Output the [x, y] coordinate of the center of the cell containing the given text.  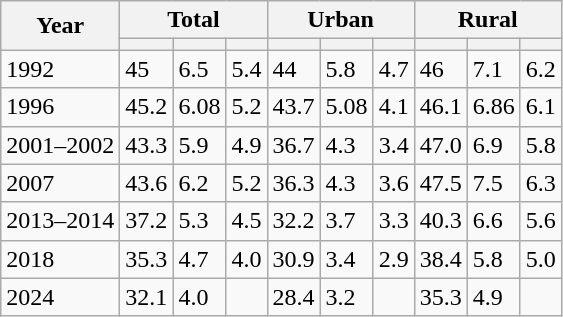
43.7 [294, 107]
2018 [60, 259]
36.3 [294, 183]
6.9 [494, 145]
4.1 [394, 107]
Urban [340, 20]
3.3 [394, 221]
2001–2002 [60, 145]
45 [146, 69]
2013–2014 [60, 221]
7.1 [494, 69]
3.2 [346, 297]
1992 [60, 69]
7.5 [494, 183]
4.5 [246, 221]
5.3 [200, 221]
6.86 [494, 107]
47.5 [440, 183]
44 [294, 69]
3.6 [394, 183]
2.9 [394, 259]
6.1 [540, 107]
3.7 [346, 221]
30.9 [294, 259]
32.1 [146, 297]
5.9 [200, 145]
36.7 [294, 145]
Rural [488, 20]
28.4 [294, 297]
2007 [60, 183]
37.2 [146, 221]
38.4 [440, 259]
6.5 [200, 69]
6.6 [494, 221]
32.2 [294, 221]
5.0 [540, 259]
45.2 [146, 107]
6.3 [540, 183]
43.6 [146, 183]
2024 [60, 297]
46 [440, 69]
Year [60, 26]
Total [194, 20]
1996 [60, 107]
46.1 [440, 107]
5.6 [540, 221]
43.3 [146, 145]
40.3 [440, 221]
47.0 [440, 145]
5.08 [346, 107]
5.4 [246, 69]
6.08 [200, 107]
